Find where the given text appears and provide that cell's center as (x, y) coordinate. 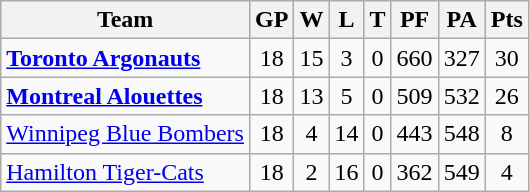
362 (414, 172)
509 (414, 96)
W (312, 20)
8 (506, 134)
L (346, 20)
13 (312, 96)
660 (414, 58)
443 (414, 134)
2 (312, 172)
GP (271, 20)
Montreal Alouettes (126, 96)
T (378, 20)
5 (346, 96)
Pts (506, 20)
327 (462, 58)
30 (506, 58)
PF (414, 20)
26 (506, 96)
549 (462, 172)
Team (126, 20)
Winnipeg Blue Bombers (126, 134)
PA (462, 20)
Hamilton Tiger-Cats (126, 172)
Toronto Argonauts (126, 58)
16 (346, 172)
548 (462, 134)
3 (346, 58)
532 (462, 96)
14 (346, 134)
15 (312, 58)
